For the text-containing cell, return its midpoint in (X, Y) coordinate format. 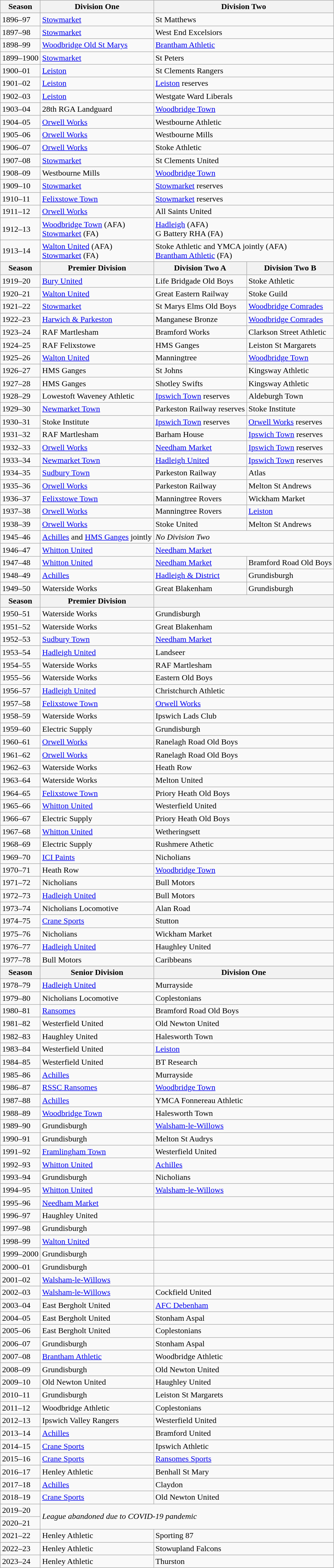
Christchurch Athletic (244, 691)
2002–03 (20, 1292)
St Peters (244, 58)
1970–71 (20, 870)
1976–77 (20, 947)
1912–13 (20, 229)
Life Bridgade Old Boys (200, 281)
Cockfield United (244, 1292)
1896–97 (20, 20)
Clarkson Street Athletic (290, 332)
1923–24 (20, 332)
Ipswich Lads Club (244, 716)
1973–74 (20, 908)
1938–39 (20, 524)
1947–48 (20, 562)
1992–93 (20, 1164)
1925–26 (20, 358)
Woodbridge Old St Marys (97, 45)
Division Two (244, 7)
1931–32 (20, 435)
Parkeston Railway reserves (200, 409)
1927–28 (20, 383)
1911–12 (20, 212)
1972–73 (20, 896)
1924–25 (20, 345)
ICI Paints (97, 857)
2000–01 (20, 1267)
1899–1900 (20, 58)
Westgate Ward Liberals (244, 96)
2013–14 (20, 1433)
1913–14 (20, 251)
1905–06 (20, 135)
1946–47 (20, 550)
1979–80 (20, 998)
1964–65 (20, 793)
Ipswich Valley Rangers (97, 1421)
Ransomes (97, 1011)
Alan Road (244, 908)
Achilles and HMS Ganges jointly (97, 537)
1929–30 (20, 409)
2006–07 (20, 1344)
1977–78 (20, 959)
1984–85 (20, 1062)
1956–57 (20, 691)
Senior Division (97, 972)
1945–46 (20, 537)
1957–58 (20, 703)
2011–12 (20, 1408)
RAF Felixstowe (97, 345)
1990–91 (20, 1139)
Manningtree (200, 358)
Bury United (97, 281)
Hadleigh & District (200, 575)
1995–96 (20, 1203)
1967–68 (20, 832)
Orwell Works reserves (290, 422)
1951–52 (20, 627)
1933–34 (20, 460)
1998–99 (20, 1241)
1989–90 (20, 1126)
Stowupland Falcons (244, 1548)
2022–23 (20, 1548)
1953–54 (20, 652)
Division Two A (200, 268)
1904–05 (20, 122)
1960–61 (20, 742)
Melton St Audrys (244, 1139)
2016–17 (20, 1472)
1978–79 (20, 985)
2010–11 (20, 1395)
1921–22 (20, 306)
1962–63 (20, 767)
All Saints United (244, 212)
Barham House (200, 435)
1952–53 (20, 640)
Melton United (244, 780)
Eastern Old Boys (244, 678)
1955–56 (20, 678)
Caribbeans (244, 959)
Lowestoft Waveney Athletic (97, 396)
St Johns (200, 370)
1981–82 (20, 1024)
1987–88 (20, 1100)
2009–10 (20, 1382)
1999–2000 (20, 1254)
St Clements United (244, 160)
Ipswich Athletic (244, 1446)
1897–98 (20, 32)
2019–20 (20, 1510)
Hadleigh (AFA)G Battery RHA (FA) (244, 229)
2020–21 (20, 1523)
2004–05 (20, 1318)
1928–29 (20, 396)
1974–75 (20, 921)
Shotley Swifts (200, 383)
1910–11 (20, 199)
1922–23 (20, 319)
1985–86 (20, 1075)
2003–04 (20, 1305)
1930–31 (20, 422)
1950–51 (20, 614)
Thurston (244, 1561)
28th RGA Landguard (97, 109)
1988–89 (20, 1113)
1961–62 (20, 755)
1909–10 (20, 186)
1907–08 (20, 160)
1919–20 (20, 281)
1900–01 (20, 71)
1902–03 (20, 96)
1949–50 (20, 588)
1963–64 (20, 780)
1920–21 (20, 294)
2021–22 (20, 1536)
1959–60 (20, 729)
Rushmere Athetic (244, 844)
Walton United (AFA)Stowmarket (FA) (97, 251)
2015–16 (20, 1459)
St Matthews (244, 20)
1948–49 (20, 575)
Stoke Guild (290, 294)
1958–59 (20, 716)
1997–98 (20, 1229)
1980–81 (20, 1011)
1996–97 (20, 1216)
1983–84 (20, 1049)
1926–27 (20, 370)
1975–76 (20, 934)
2014–15 (20, 1446)
2007–08 (20, 1356)
Aldeburgh Town (290, 396)
No Division Two (244, 537)
1908–09 (20, 173)
1994–95 (20, 1190)
Ransomes Sports (244, 1459)
RSSC Ransomes (97, 1088)
Woodbridge Town (AFA)Stowmarket (FA) (97, 229)
Stoke Athletic and YMCA jointly (AFA)Brantham Athletic (FA) (244, 251)
Wetheringsett (244, 832)
Benhall St Mary (244, 1472)
1968–69 (20, 844)
West End Excelsiors (244, 32)
AFC Debenham (244, 1305)
Framlingham Town (97, 1152)
1954–55 (20, 665)
1934–35 (20, 473)
YMCA Fonnereau Athletic (244, 1100)
1898–99 (20, 45)
1936–37 (20, 499)
Great Eastern Railway (200, 294)
1991–92 (20, 1152)
Atlas (290, 473)
2001–02 (20, 1280)
Harwich & Parkeston (97, 319)
Sporting 87 (244, 1536)
1965–66 (20, 806)
1971–72 (20, 883)
Claydon (244, 1485)
BT Research (244, 1062)
Bramford United (244, 1433)
Division Two B (290, 268)
St Marys Elms Old Boys (200, 306)
2018–19 (20, 1497)
1903–04 (20, 109)
1901–02 (20, 83)
2017–18 (20, 1485)
Stoke United (200, 524)
2005–06 (20, 1331)
League abandoned due to COVID-19 pandemic (187, 1517)
2012–13 (20, 1421)
1932–33 (20, 447)
Stutton (244, 921)
Leiston reserves (244, 83)
2023–24 (20, 1561)
Manganese Bronze (200, 319)
1986–87 (20, 1088)
1993–94 (20, 1177)
Westbourne Athletic (244, 122)
1935–36 (20, 486)
Landseer (244, 652)
1906–07 (20, 147)
Bramford Works (200, 332)
2008–09 (20, 1369)
1937–38 (20, 511)
1966–67 (20, 819)
1982–83 (20, 1036)
St Clements Rangers (244, 71)
1969–70 (20, 857)
